Return the (x, y) coordinate for the center point of the cell that contains the specified text.  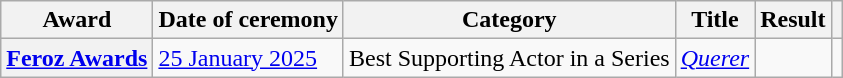
Feroz Awards (77, 58)
Best Supporting Actor in a Series (509, 58)
25 January 2025 (248, 58)
Title (715, 20)
Date of ceremony (248, 20)
Award (77, 20)
Result (793, 20)
Querer (715, 58)
Category (509, 20)
